Detect which cell encompasses the target text, then output its [x, y] center coordinate. 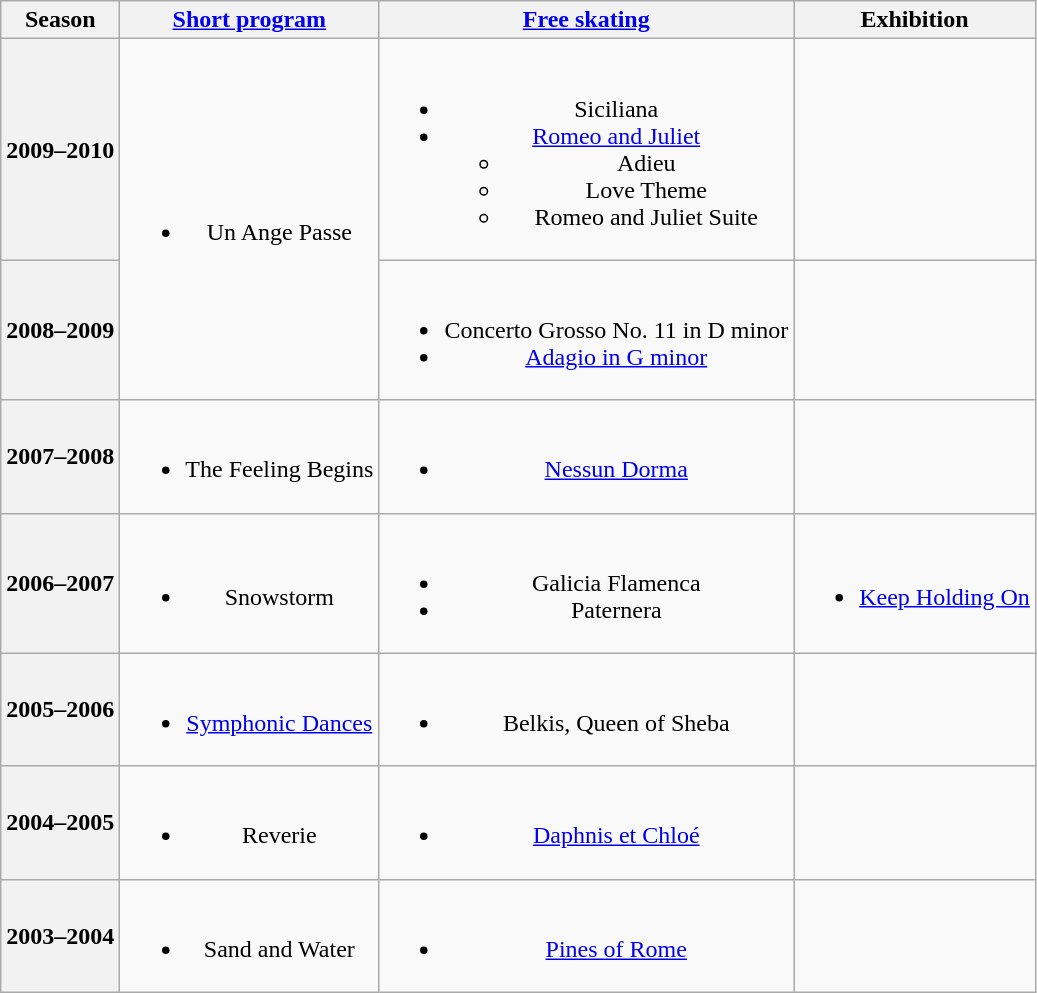
Un Ange Passe [250, 220]
2004–2005 [60, 822]
Siciliana Romeo and Juliet AdieuLove ThemeRomeo and Juliet Suite [586, 150]
Sand and Water [250, 936]
2005–2006 [60, 710]
2007–2008 [60, 456]
Nessun Dorma [586, 456]
Exhibition [915, 20]
Daphnis et Chloé [586, 822]
Short program [250, 20]
2009–2010 [60, 150]
Reverie [250, 822]
Belkis, Queen of Sheba [586, 710]
Symphonic Dances [250, 710]
The Feeling Begins [250, 456]
Season [60, 20]
Snowstorm [250, 583]
2006–2007 [60, 583]
Keep Holding On [915, 583]
2003–2004 [60, 936]
2008–2009 [60, 330]
Galicia FlamencaPaternera [586, 583]
Pines of Rome [586, 936]
Concerto Grosso No. 11 in D minor Adagio in G minor [586, 330]
Free skating [586, 20]
